Search for the cell housing the specified text and yield its (X, Y) center coordinate. 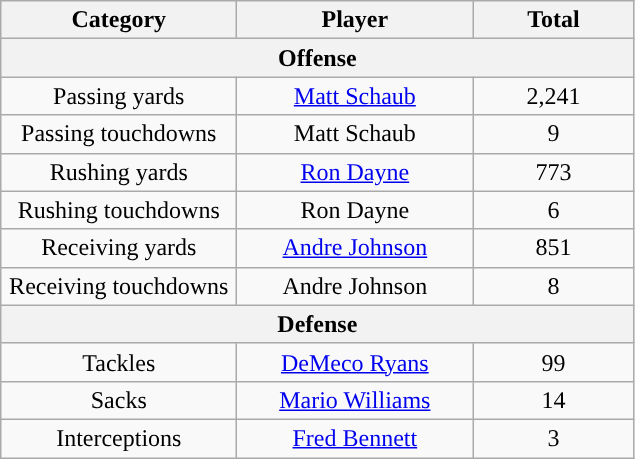
6 (554, 210)
Offense (318, 58)
851 (554, 248)
Sacks (119, 400)
2,241 (554, 96)
8 (554, 286)
9 (554, 134)
Tackles (119, 362)
Receiving touchdowns (119, 286)
Total (554, 20)
3 (554, 438)
Receiving yards (119, 248)
773 (554, 172)
Rushing yards (119, 172)
Rushing touchdowns (119, 210)
Passing yards (119, 96)
Interceptions (119, 438)
99 (554, 362)
Mario Williams (355, 400)
Passing touchdowns (119, 134)
Player (355, 20)
Category (119, 20)
Defense (318, 324)
14 (554, 400)
DeMeco Ryans (355, 362)
Fred Bennett (355, 438)
